Extract the [X, Y] coordinate from the center of the cell holding the provided text.  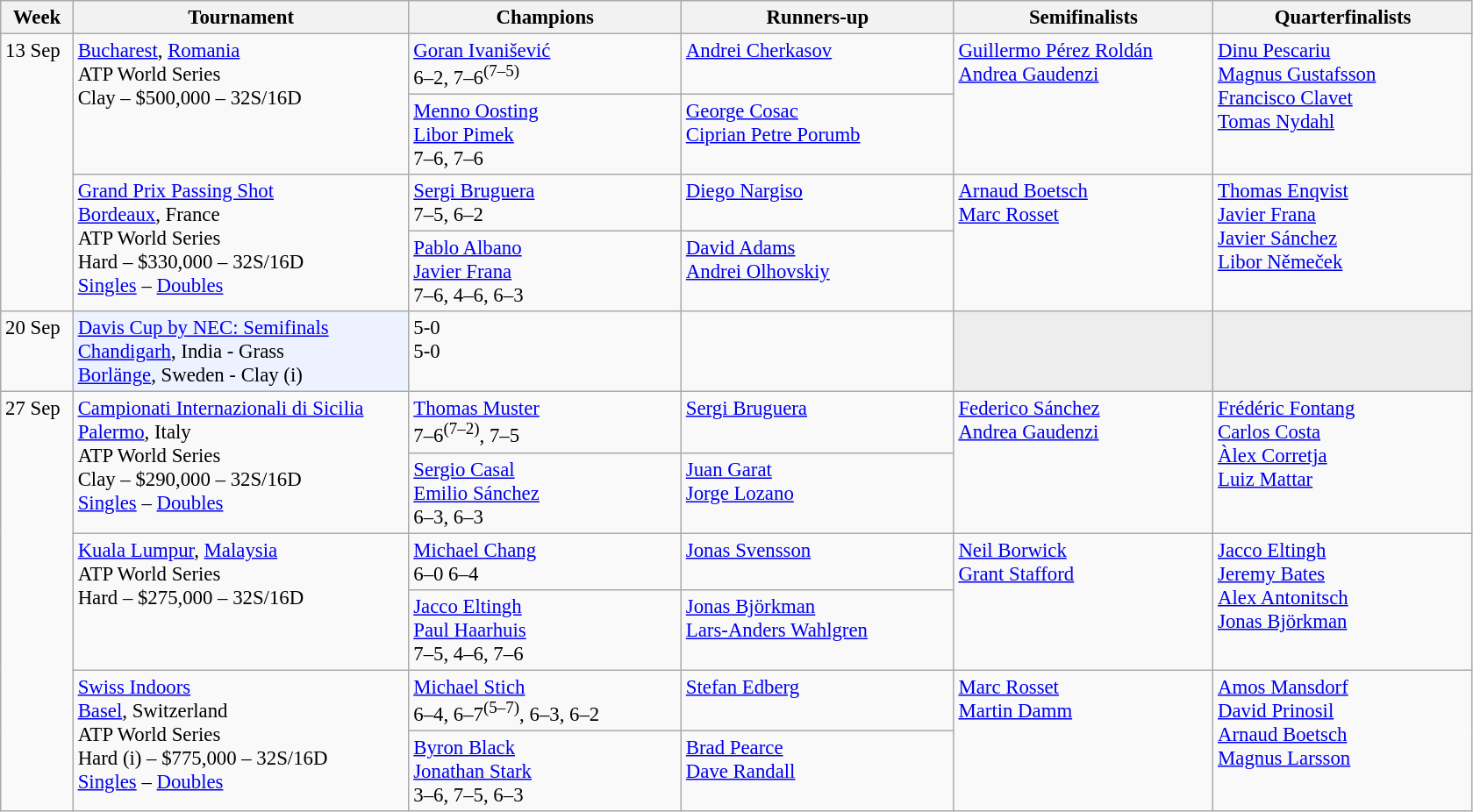
Jonas Svensson [818, 561]
Campionati Internazionali di Sicilia Palermo, ItalyATP World SeriesClay – $290,000 – 32S/16D Singles – Doubles [240, 463]
Jonas Björkman Lars-Anders Wahlgren [818, 630]
Grand Prix Passing Shot Bordeaux, FranceATP World SeriesHard – $330,000 – 32S/16D Singles – Doubles [240, 243]
Neil Borwick Grant Stafford [1083, 602]
Semifinalists [1083, 18]
Sergio Casal Emilio Sánchez 6–3, 6–3 [546, 493]
Runners-up [818, 18]
Goran Ivanišević 6–2, 7–6(7–5) [546, 65]
Swiss IndoorsBasel, SwitzerlandATP World SeriesHard (i) – $775,000 – 32S/16D Singles – Doubles [240, 740]
Andrei Cherkasov [818, 65]
Byron Black Jonathan Stark 3–6, 7–5, 6–3 [546, 771]
Week [37, 18]
Juan Garat Jorge Lozano [818, 493]
Menno Oosting Libor Pimek 7–6, 7–6 [546, 135]
Arnaud Boetsch Marc Rosset [1083, 243]
Pablo Albano Javier Frana 7–6, 4–6, 6–3 [546, 272]
Jacco Eltingh Jeremy Bates Alex Antonitsch Jonas Björkman [1343, 602]
Champions [546, 18]
Guillermo Pérez Roldán Andrea Gaudenzi [1083, 105]
Michael Stich 6–4, 6–7(5–7), 6–3, 6–2 [546, 700]
27 Sep [37, 602]
20 Sep [37, 353]
Frédéric Fontang Carlos Costa Àlex Corretja Luiz Mattar [1343, 463]
Sergi Bruguera 7–5, 6–2 [546, 203]
Kuala Lumpur, MalaysiaATP World SeriesHard – $275,000 – 32S/16D [240, 602]
Dinu Pescariu Magnus Gustafsson Francisco Clavet Tomas Nydahl [1343, 105]
George Cosac Ciprian Petre Porumb [818, 135]
Tournament [240, 18]
Jacco Eltingh Paul Haarhuis 7–5, 4–6, 7–6 [546, 630]
Amos Mansdorf David Prinosil Arnaud Boetsch Magnus Larsson [1343, 740]
Diego Nargiso [818, 203]
Sergi Bruguera [818, 423]
Michael Chang 6–0 6–4 [546, 561]
Marc Rosset Martin Damm [1083, 740]
13 Sep [37, 174]
Davis Cup by NEC: SemifinalsChandigarh, India - Grass Borlänge, Sweden - Clay (i) [240, 353]
Stefan Edberg [818, 700]
Thomas Muster 7–6(7–2), 7–5 [546, 423]
Federico Sánchez Andrea Gaudenzi [1083, 463]
5-0 5-0 [546, 353]
Quarterfinalists [1343, 18]
David Adams Andrei Olhovskiy [818, 272]
Thomas Enqvist Javier Frana Javier Sánchez Libor Němeček [1343, 243]
Bucharest, RomaniaATP World SeriesClay – $500,000 – 32S/16D [240, 105]
Brad Pearce Dave Randall [818, 771]
